Scan for the cell matching the given text and deliver its [x, y] coordinate at center. 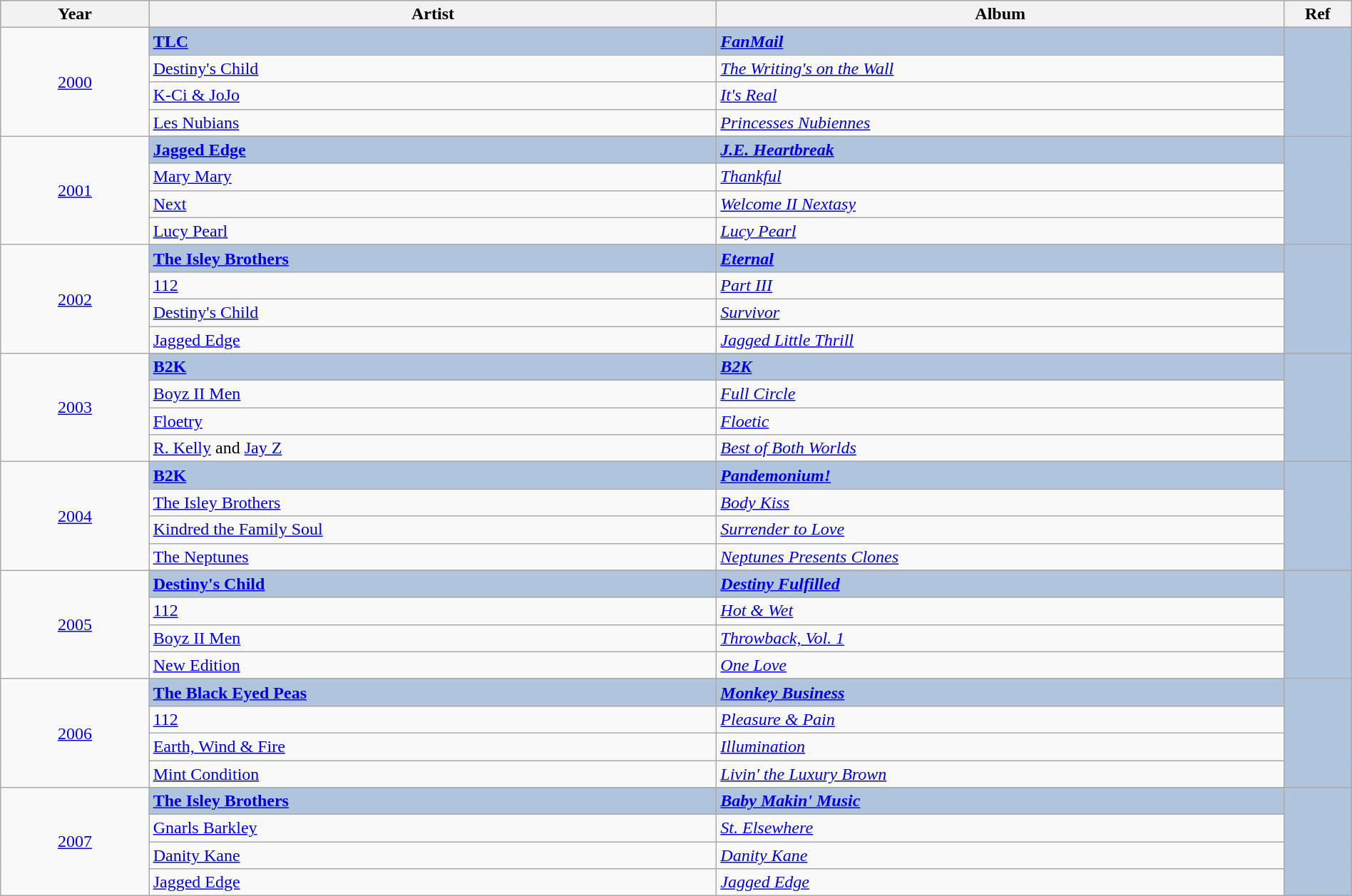
J.E. Heartbreak [1000, 150]
Livin' the Luxury Brown [1000, 773]
One Love [1000, 665]
2005 [75, 624]
Neptunes Presents Clones [1000, 557]
Artist [433, 14]
2000 [75, 82]
Kindred the Family Soul [433, 530]
Next [433, 204]
Gnarls Barkley [433, 828]
Best of Both Worlds [1000, 448]
Floetry [433, 421]
The Neptunes [433, 557]
FanMail [1000, 41]
Illumination [1000, 746]
St. Elsewhere [1000, 828]
Surrender to Love [1000, 530]
Princesses Nubiennes [1000, 123]
Earth, Wind & Fire [433, 746]
Year [75, 14]
Body Kiss [1000, 503]
Throwback, Vol. 1 [1000, 638]
K-Ci & JoJo [433, 96]
It's Real [1000, 96]
Album [1000, 14]
Les Nubians [433, 123]
Ref [1318, 14]
2001 [75, 190]
Monkey Business [1000, 692]
New Edition [433, 665]
Hot & Wet [1000, 611]
2003 [75, 408]
Destiny Fulfilled [1000, 584]
Full Circle [1000, 394]
Part III [1000, 285]
Pleasure & Pain [1000, 719]
Thankful [1000, 177]
Pandemonium! [1000, 475]
2007 [75, 842]
Welcome II Nextasy [1000, 204]
Mint Condition [433, 773]
Floetic [1000, 421]
2002 [75, 299]
Eternal [1000, 258]
The Writing's on the Wall [1000, 68]
The Black Eyed Peas [433, 692]
Baby Makin' Music [1000, 801]
TLC [433, 41]
2006 [75, 733]
Mary Mary [433, 177]
Jagged Little Thrill [1000, 340]
Survivor [1000, 312]
R. Kelly and Jay Z [433, 448]
2004 [75, 516]
